Locate the cell with the specified text and output its (x, y) center coordinate. 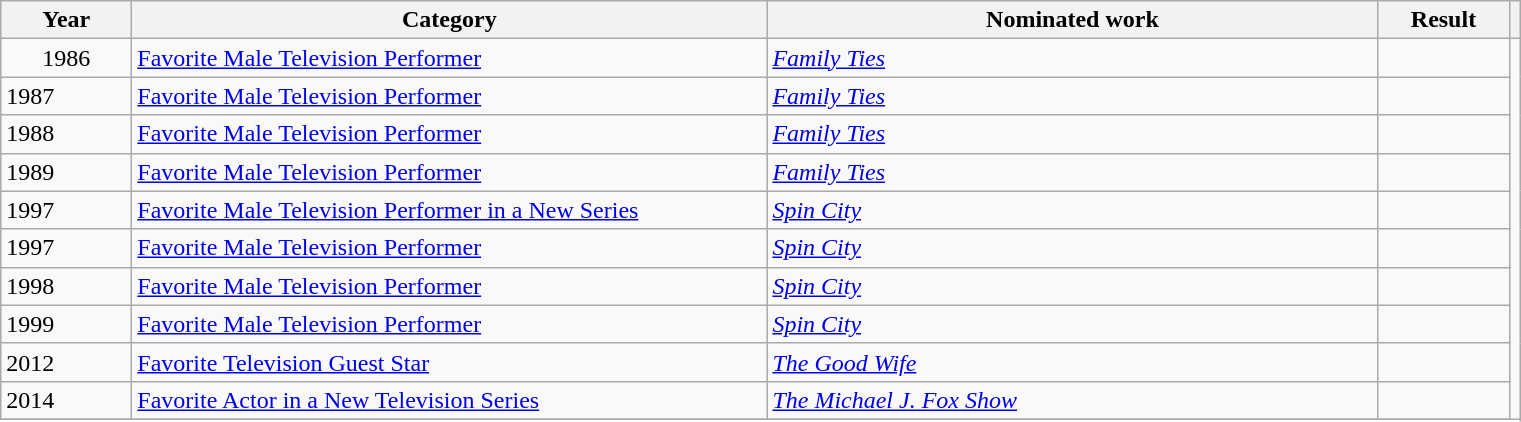
Nominated work (1072, 20)
2014 (66, 400)
1986 (66, 58)
1998 (66, 286)
1987 (66, 96)
The Good Wife (1072, 362)
Category (450, 20)
1989 (66, 172)
Favorite Actor in a New Television Series (450, 400)
Favorite Male Television Performer in a New Series (450, 210)
1999 (66, 324)
1988 (66, 134)
2012 (66, 362)
Result (1444, 20)
Year (66, 20)
The Michael J. Fox Show (1072, 400)
Favorite Television Guest Star (450, 362)
